Capture the cell that displays the provided text and extract its (X, Y) central coordinate. 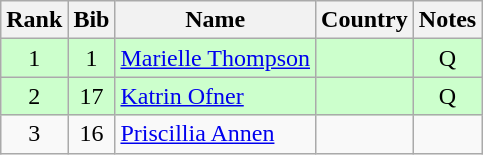
2 (34, 96)
Rank (34, 20)
3 (34, 134)
Katrin Ofner (216, 96)
Name (216, 20)
Priscillia Annen (216, 134)
17 (92, 96)
Country (365, 20)
16 (92, 134)
Notes (447, 20)
Bib (92, 20)
Marielle Thompson (216, 58)
